Return [x, y] of the center of cell containing provided text 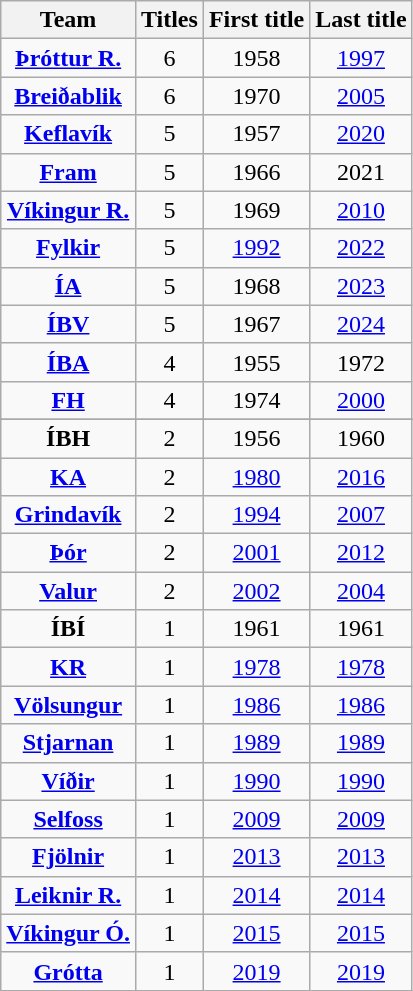
2004 [361, 591]
2005 [361, 96]
1974 [256, 400]
Fylkir [68, 248]
2012 [361, 553]
1980 [256, 477]
Stjarnan [68, 743]
Þróttur R. [68, 58]
Valur [68, 591]
2020 [361, 134]
ÍBA [68, 362]
1970 [256, 96]
1992 [256, 248]
2024 [361, 324]
KR [68, 667]
FH [68, 400]
Fram [68, 172]
Völsungur [68, 705]
2021 [361, 172]
Fjölnir [68, 857]
Leiknir R. [68, 895]
Team [68, 20]
1968 [256, 286]
Þór [68, 553]
1967 [256, 324]
1956 [256, 438]
ÍBH [68, 438]
1957 [256, 134]
ÍBÍ [68, 629]
Last title [361, 20]
1960 [361, 438]
KA [68, 477]
1966 [256, 172]
1969 [256, 210]
2002 [256, 591]
Grindavík [68, 515]
1958 [256, 58]
1972 [361, 362]
2016 [361, 477]
First title [256, 20]
2007 [361, 515]
ÍA [68, 286]
Breiðablik [68, 96]
Víkingur R. [68, 210]
Keflavík [68, 134]
1994 [256, 515]
2001 [256, 553]
2000 [361, 400]
2022 [361, 248]
Grótta [68, 971]
Víðir [68, 781]
Titles [169, 20]
Selfoss [68, 819]
1997 [361, 58]
ÍBV [68, 324]
2023 [361, 286]
Víkingur Ó. [68, 933]
1955 [256, 362]
2010 [361, 210]
